From the cell containing the given text, extract its center point as (X, Y) coordinate. 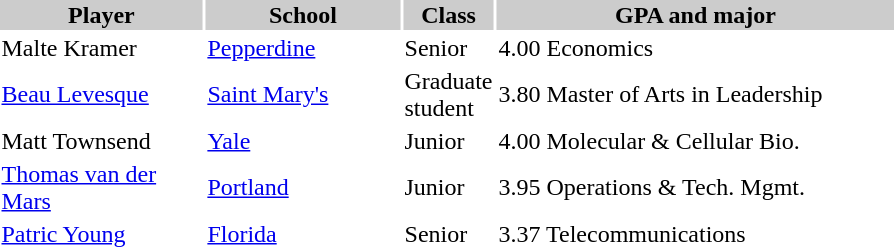
Yale (303, 141)
Portland (303, 188)
Class (448, 15)
Beau Levesque (102, 94)
Graduate student (448, 94)
4.00 Molecular & Cellular Bio. (696, 141)
3.95 Operations & Tech. Mgmt. (696, 188)
GPA and major (696, 15)
Malte Kramer (102, 48)
Saint Mary's (303, 94)
3.80 Master of Arts in Leadership (696, 94)
Senior (448, 48)
Player (102, 15)
Thomas van der Mars (102, 188)
Matt Townsend (102, 141)
Pepperdine (303, 48)
School (303, 15)
4.00 Economics (696, 48)
